Search for the cell housing the specified text and yield its (X, Y) center coordinate. 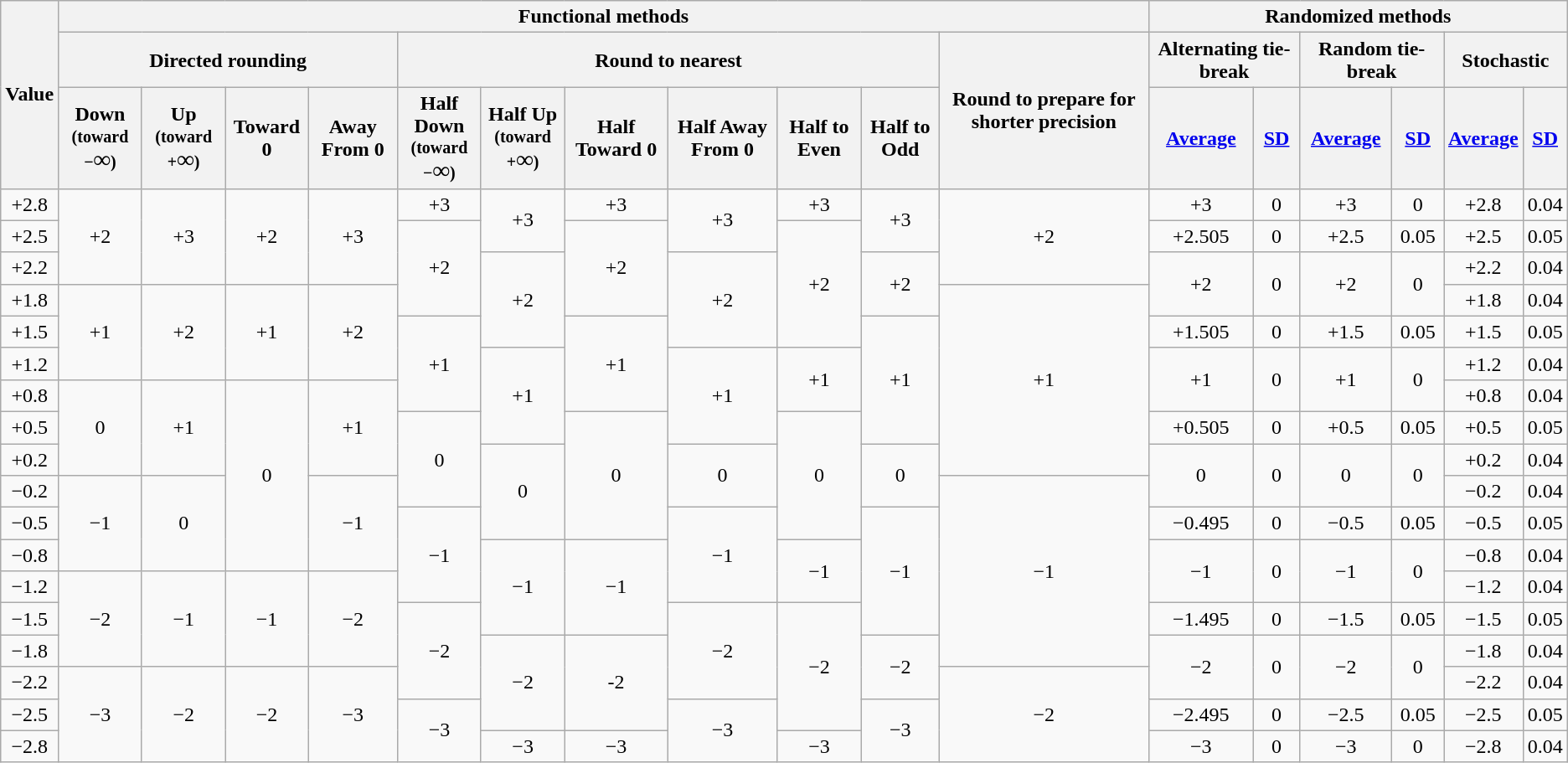
−0.495 (1201, 523)
Value (30, 95)
+1.505 (1201, 332)
Half Down(toward −∞) (440, 137)
Directed rounding (228, 60)
−1.495 (1201, 619)
+0.505 (1201, 427)
Round to nearest (668, 60)
+2.505 (1201, 236)
Up(toward +∞) (183, 137)
Randomized methods (1358, 17)
Half to Even (819, 137)
Half to Odd (900, 137)
-2 (616, 683)
−2.495 (1201, 714)
Toward 0 (266, 137)
Half Toward 0 (616, 137)
Functional methods (604, 17)
Alternating tie-break (1225, 60)
Stochastic (1506, 60)
Random tie-break (1372, 60)
Half Up(toward +∞) (523, 137)
Round to prepare for shorter precision (1044, 111)
Down(toward −∞) (101, 137)
Half Away From 0 (722, 137)
Away From 0 (353, 137)
